Search for the cell housing the specified text and yield its [X, Y] center coordinate. 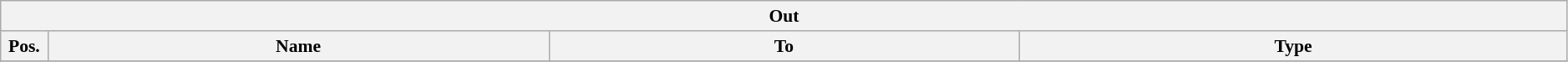
Pos. [24, 46]
Type [1293, 46]
Name [298, 46]
To [784, 46]
Out [784, 16]
